Locate the cell with the specified text and output its (x, y) center coordinate. 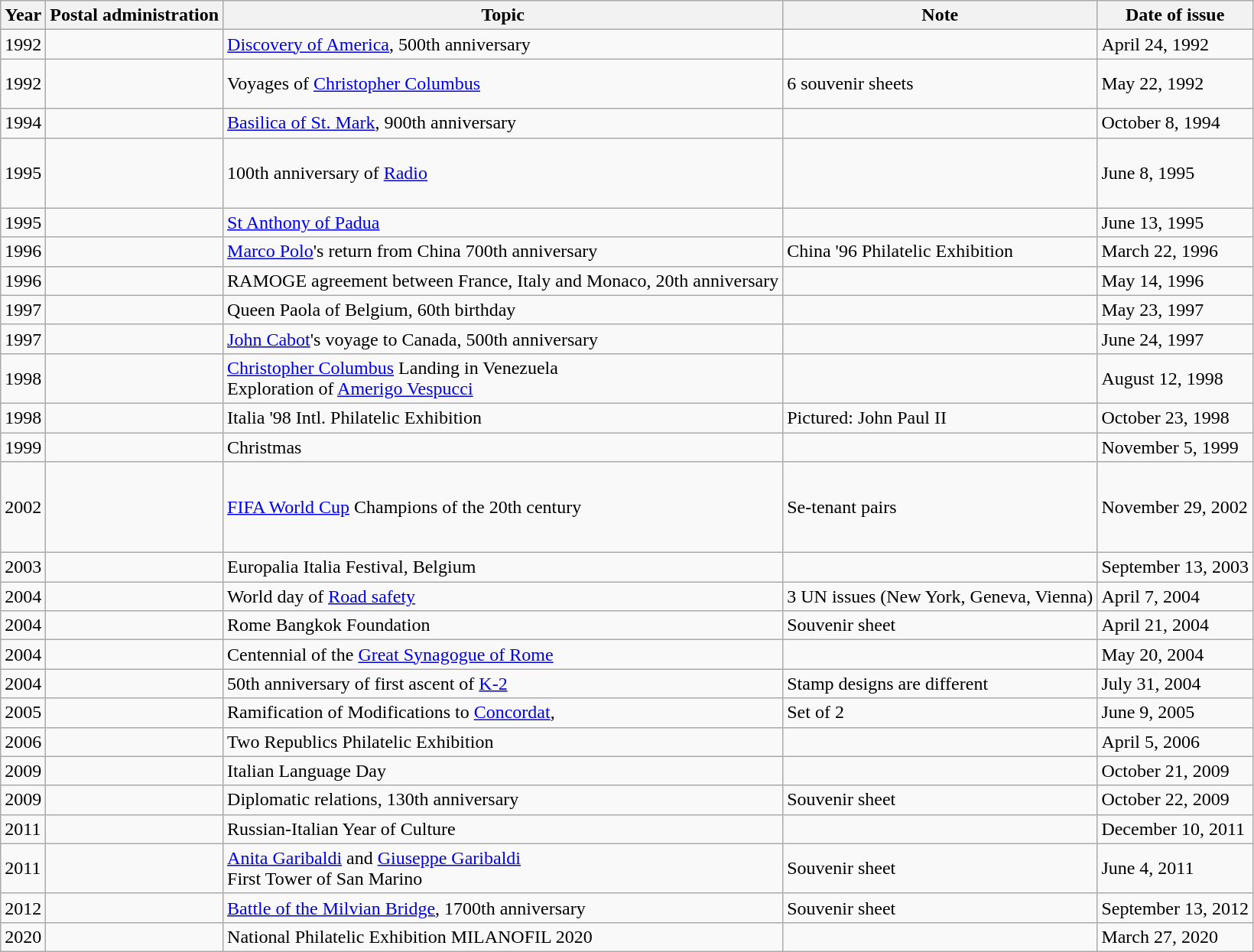
March 27, 2020 (1175, 937)
Postal administration (135, 15)
July 31, 2004 (1175, 684)
St Anthony of Padua (503, 223)
2005 (23, 713)
May 22, 1992 (1175, 84)
April 7, 2004 (1175, 596)
3 UN issues (New York, Geneva, Vienna) (940, 596)
China '96 Philatelic Exhibition (940, 252)
RAMOGE agreement between France, Italy and Monaco, 20th anniversary (503, 281)
November 5, 1999 (1175, 447)
April 24, 1992 (1175, 44)
September 13, 2012 (1175, 908)
October 22, 2009 (1175, 800)
Anita Garibaldi and Giuseppe GaribaldiFirst Tower of San Marino (503, 869)
June 13, 1995 (1175, 223)
100th anniversary of Radio (503, 173)
April 21, 2004 (1175, 625)
Battle of the Milvian Bridge, 1700th anniversary (503, 908)
Rome Bangkok Foundation (503, 625)
Marco Polo's return from China 700th anniversary (503, 252)
Voyages of Christopher Columbus (503, 84)
John Cabot's voyage to Canada, 500th anniversary (503, 339)
Note (940, 15)
October 23, 1998 (1175, 418)
Pictured: John Paul II (940, 418)
Topic (503, 15)
Centennial of the Great Synagogue of Rome (503, 655)
June 8, 1995 (1175, 173)
Diplomatic relations, 130th anniversary (503, 800)
Discovery of America, 500th anniversary (503, 44)
Date of issue (1175, 15)
Ramification of Modifications to Concordat, (503, 713)
Europalia Italia Festival, Belgium (503, 567)
March 22, 1996 (1175, 252)
December 10, 2011 (1175, 829)
Two Republics Philatelic Exhibition (503, 742)
2003 (23, 567)
2006 (23, 742)
Italian Language Day (503, 771)
Set of 2 (940, 713)
August 12, 1998 (1175, 378)
Christmas (503, 447)
November 29, 2002 (1175, 508)
Se-tenant pairs (940, 508)
May 23, 1997 (1175, 310)
Year (23, 15)
World day of Road safety (503, 596)
May 20, 2004 (1175, 655)
Christopher Columbus Landing in VenezuelaExploration of Amerigo Vespucci (503, 378)
1994 (23, 123)
1999 (23, 447)
June 9, 2005 (1175, 713)
2002 (23, 508)
Basilica of St. Mark, 900th anniversary (503, 123)
October 8, 1994 (1175, 123)
June 24, 1997 (1175, 339)
2012 (23, 908)
June 4, 2011 (1175, 869)
April 5, 2006 (1175, 742)
September 13, 2003 (1175, 567)
FIFA World Cup Champions of the 20th century (503, 508)
Italia '98 Intl. Philatelic Exhibition (503, 418)
October 21, 2009 (1175, 771)
2020 (23, 937)
May 14, 1996 (1175, 281)
50th anniversary of first ascent of K-2 (503, 684)
Russian-Italian Year of Culture (503, 829)
6 souvenir sheets (940, 84)
Stamp designs are different (940, 684)
National Philatelic Exhibition MILANOFIL 2020 (503, 937)
Queen Paola of Belgium, 60th birthday (503, 310)
